Extract the [x, y] coordinate from the center of the cell holding the provided text.  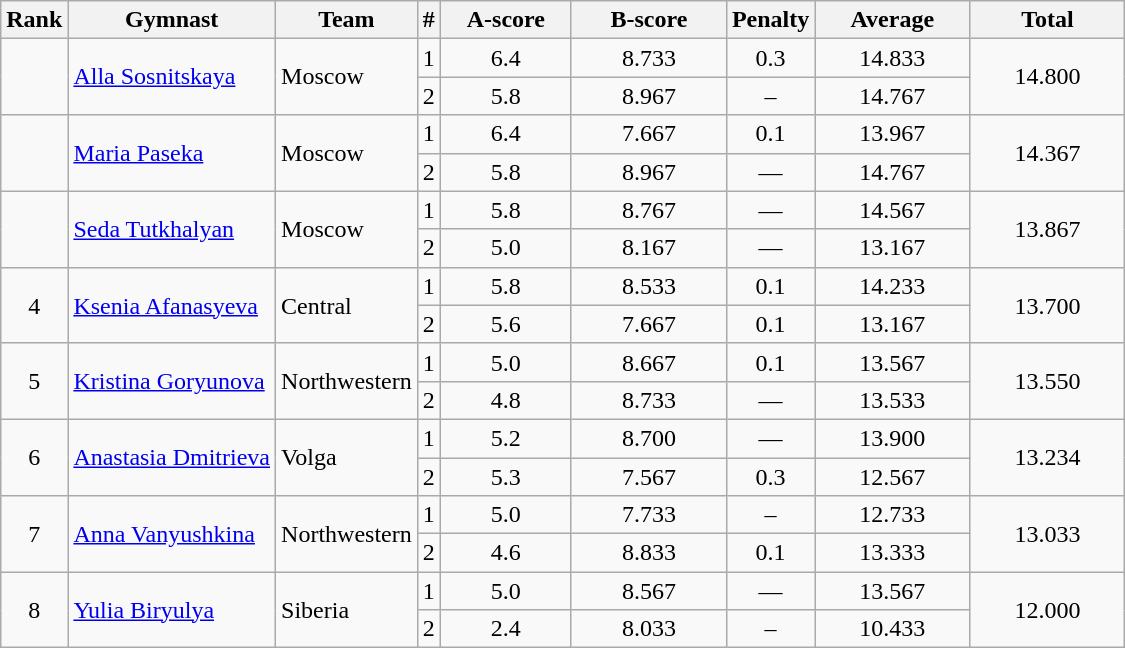
4 [34, 305]
Anastasia Dmitrieva [172, 457]
8.833 [648, 553]
8.667 [648, 362]
12.733 [892, 515]
13.333 [892, 553]
8 [34, 610]
Kristina Goryunova [172, 381]
8.033 [648, 629]
Average [892, 20]
8.533 [648, 286]
4.6 [506, 553]
Gymnast [172, 20]
13.033 [1048, 534]
14.800 [1048, 77]
4.8 [506, 400]
Total [1048, 20]
Alla Sosnitskaya [172, 77]
5 [34, 381]
10.433 [892, 629]
12.000 [1048, 610]
8.700 [648, 438]
6 [34, 457]
13.550 [1048, 381]
# [428, 20]
Central [347, 305]
8.167 [648, 248]
13.533 [892, 400]
14.367 [1048, 153]
7 [34, 534]
13.700 [1048, 305]
Anna Vanyushkina [172, 534]
B-score [648, 20]
Team [347, 20]
7.733 [648, 515]
A-score [506, 20]
13.867 [1048, 229]
7.567 [648, 477]
5.6 [506, 324]
8.567 [648, 591]
14.567 [892, 210]
13.234 [1048, 457]
14.233 [892, 286]
Yulia Biryulya [172, 610]
13.967 [892, 134]
Maria Paseka [172, 153]
8.767 [648, 210]
Seda Tutkhalyan [172, 229]
2.4 [506, 629]
Penalty [770, 20]
Siberia [347, 610]
5.3 [506, 477]
Volga [347, 457]
12.567 [892, 477]
14.833 [892, 58]
Ksenia Afanasyeva [172, 305]
13.900 [892, 438]
Rank [34, 20]
5.2 [506, 438]
